Provide the (x, y) coordinate of the cell's center where the given text is located.  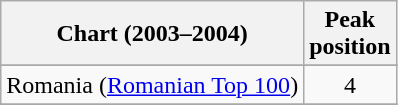
Chart (2003–2004) (152, 34)
Romania (Romanian Top 100) (152, 85)
4 (350, 85)
Peakposition (350, 34)
